Capture the cell that displays the provided text and extract its (X, Y) central coordinate. 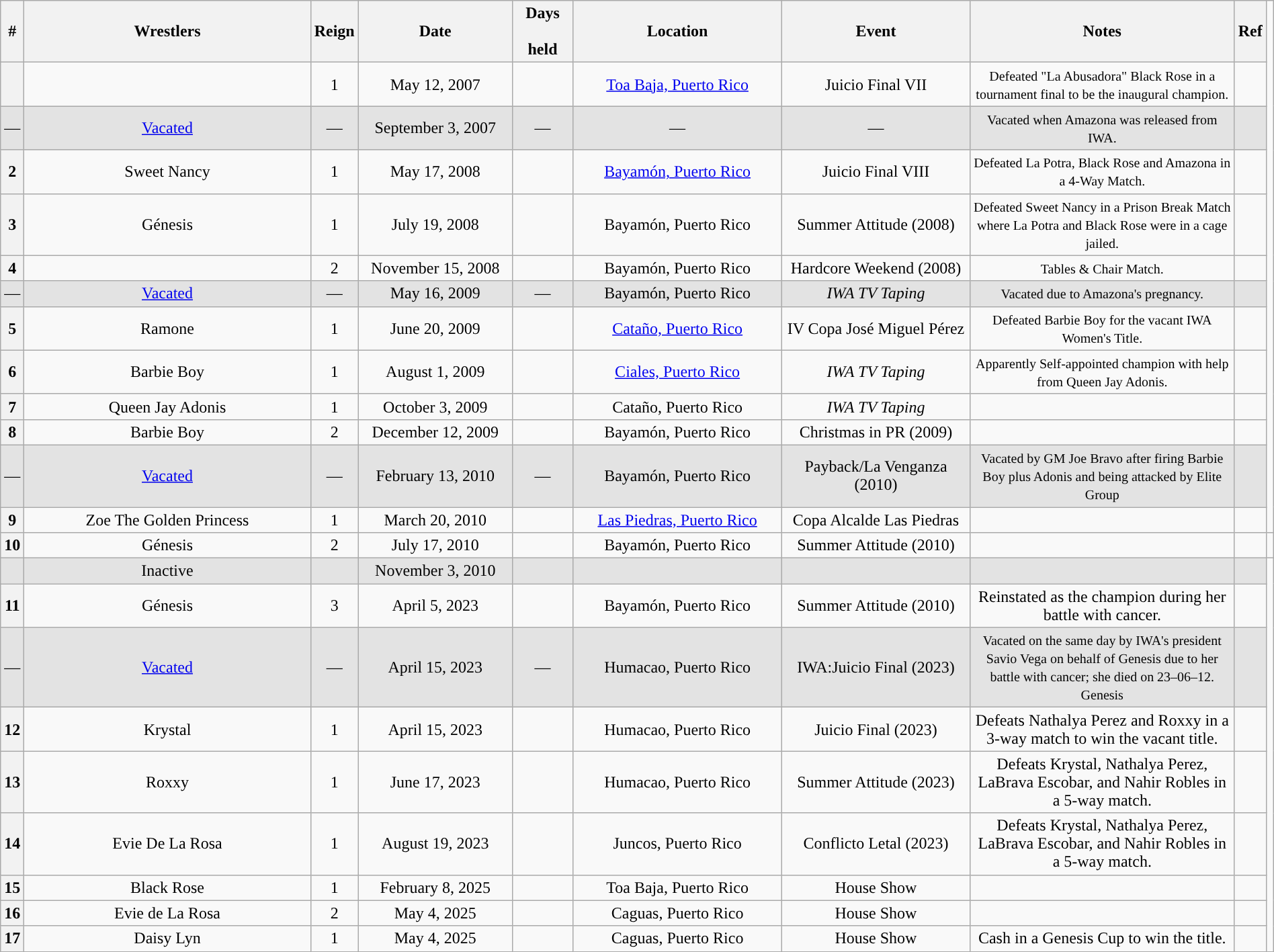
April 5, 2023 (435, 606)
November 3, 2010 (435, 571)
10 (12, 546)
February 13, 2010 (435, 476)
Black Rose (167, 888)
Defeated Barbie Boy for the vacant IWA Women's Title. (1102, 328)
5 (12, 328)
Location (677, 32)
IV Copa José Miguel Pérez (876, 328)
August 19, 2023 (435, 844)
9 (12, 519)
Vacated on the same day by IWA's president Savio Vega on behalf of Genesis due to her battle with cancer; she died on 23–06–12. Genesis (1102, 668)
Defeated Sweet Nancy in a Prison Break Match where La Potra and Black Rose were in a cage jailed. (1102, 224)
Vacated when Amazona was released from IWA. (1102, 128)
Summer Attitude (2023) (876, 782)
Daisy Lyn (167, 939)
Reinstated as the champion during her battle with cancer. (1102, 606)
11 (12, 606)
Juicio Final VIII (876, 172)
Cash in a Genesis Cup to win the title. (1102, 939)
June 20, 2009 (435, 328)
May 16, 2009 (435, 294)
Conflicto Letal (2023) (876, 844)
Daysheld (542, 32)
# (12, 32)
Event (876, 32)
Wrestlers (167, 32)
Date (435, 32)
Inactive (167, 571)
Notes (1102, 32)
Zoe The Golden Princess (167, 519)
December 12, 2009 (435, 432)
15 (12, 888)
Vacated by GM Joe Bravo after firing Barbie Boy plus Adonis and being attacked by Elite Group (1102, 476)
February 8, 2025 (435, 888)
Queen Jay Adonis (167, 406)
Reign (335, 32)
7 (12, 406)
November 15, 2008 (435, 268)
August 1, 2009 (435, 372)
Las Piedras, Puerto Rico (677, 519)
Roxxy (167, 782)
Ref (1250, 32)
Defeated La Potra, Black Rose and Amazona in a 4-Way Match. (1102, 172)
Juicio Final VII (876, 85)
13 (12, 782)
Ciales, Puerto Rico (677, 372)
July 17, 2010 (435, 546)
Juicio Final (2023) (876, 730)
6 (12, 372)
Evie De La Rosa (167, 844)
Summer Attitude (2008) (876, 224)
8 (12, 432)
12 (12, 730)
Defeated "La Abusadora" Black Rose in a tournament final to be the inaugural champion. (1102, 85)
4 (12, 268)
Payback/La Venganza (2010) (876, 476)
16 (12, 913)
Evie de La Rosa (167, 913)
Vacated due to Amazona's pregnancy. (1102, 294)
October 3, 2009 (435, 406)
July 19, 2008 (435, 224)
14 (12, 844)
Juncos, Puerto Rico (677, 844)
17 (12, 939)
Copa Alcalde Las Piedras (876, 519)
Sweet Nancy (167, 172)
IWA:Juicio Final (2023) (876, 668)
Defeats Nathalya Perez and Roxxy in a 3-way match to win the vacant title. (1102, 730)
June 17, 2023 (435, 782)
May 17, 2008 (435, 172)
Krystal (167, 730)
Apparently Self-appointed champion with help from Queen Jay Adonis. (1102, 372)
March 20, 2010 (435, 519)
Hardcore Weekend (2008) (876, 268)
September 3, 2007 (435, 128)
Ramone (167, 328)
Christmas in PR (2009) (876, 432)
May 12, 2007 (435, 85)
Tables & Chair Match. (1102, 268)
